Output the [X, Y] coordinate of the center of the cell containing the given text.  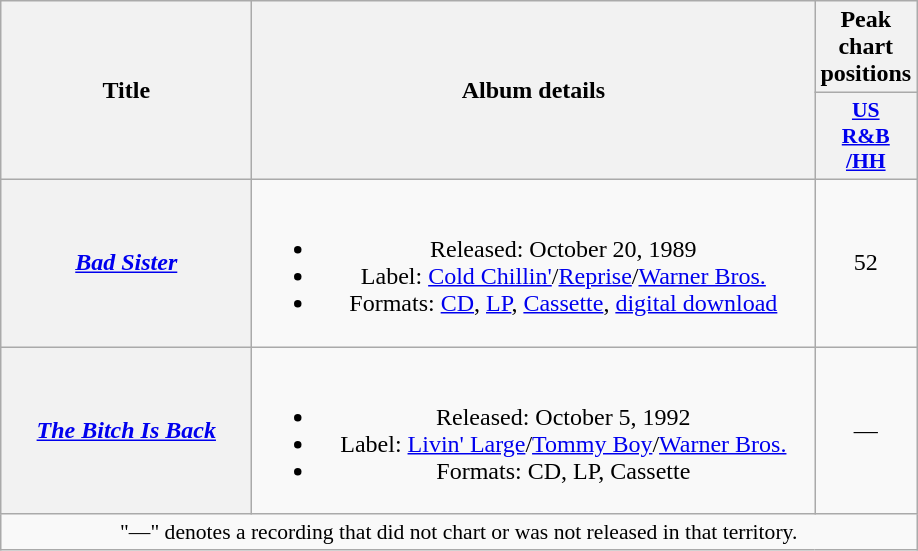
Title [126, 90]
— [866, 430]
"—" denotes a recording that did not chart or was not released in that territory. [459, 532]
USR&B/HH [866, 136]
The Bitch Is Back [126, 430]
Bad Sister [126, 262]
Released: October 20, 1989Label: Cold Chillin'/Reprise/Warner Bros.Formats: CD, LP, Cassette, digital download [534, 262]
52 [866, 262]
Peak chart positions [866, 47]
Released: October 5, 1992Label: Livin' Large/Tommy Boy/Warner Bros.Formats: CD, LP, Cassette [534, 430]
Album details [534, 90]
